Return the (x, y) coordinate for the center point of the cell that contains the specified text.  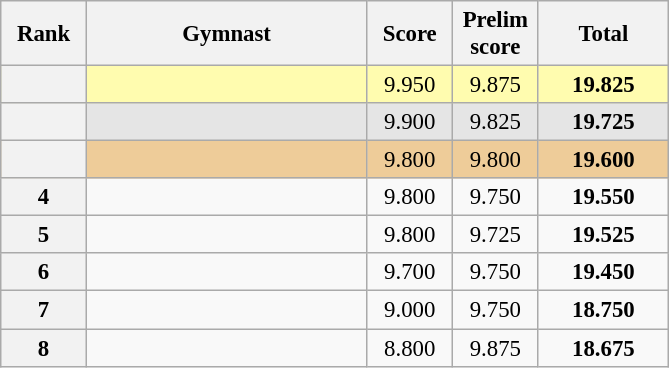
9.950 (410, 85)
9.825 (496, 122)
9.000 (410, 310)
19.525 (604, 235)
4 (44, 197)
18.750 (604, 310)
19.550 (604, 197)
Score (410, 34)
8 (44, 348)
19.825 (604, 85)
Gymnast (226, 34)
5 (44, 235)
18.675 (604, 348)
9.900 (410, 122)
8.800 (410, 348)
Prelim score (496, 34)
19.450 (604, 273)
Total (604, 34)
Rank (44, 34)
7 (44, 310)
9.700 (410, 273)
6 (44, 273)
9.725 (496, 235)
19.725 (604, 122)
19.600 (604, 160)
